Capture the cell that displays the provided text and extract its [X, Y] central coordinate. 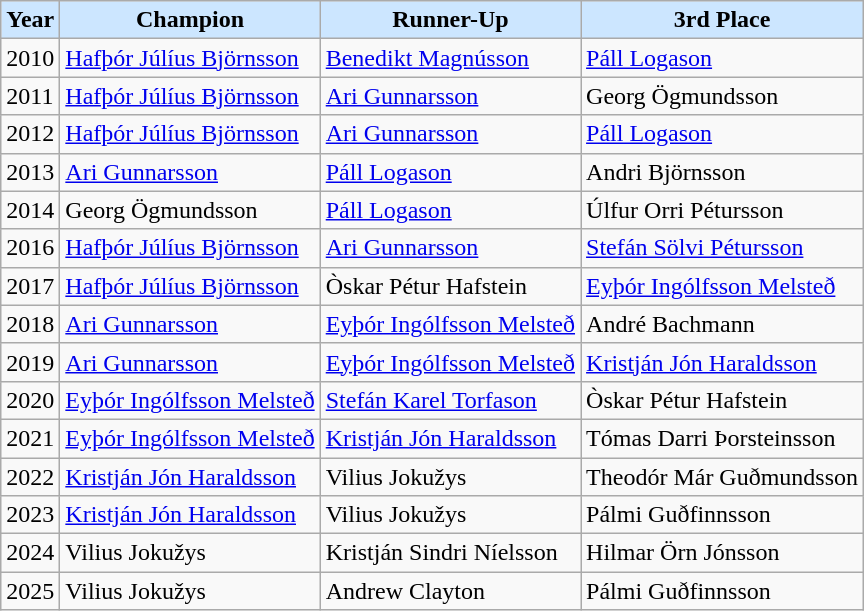
2024 [30, 553]
2023 [30, 515]
2025 [30, 591]
Stefán Karel Torfason [450, 400]
2021 [30, 438]
Champion [190, 20]
Stefán Sölvi Pétursson [722, 248]
Runner-Up [450, 20]
2012 [30, 134]
Year [30, 20]
André Bachmann [722, 324]
2016 [30, 248]
Andri Björnsson [722, 172]
3rd Place [722, 20]
Andrew Clayton [450, 591]
Tómas Darri Þorsteinsson [722, 438]
2019 [30, 362]
2018 [30, 324]
Hilmar Örn Jónsson [722, 553]
Benedikt Magnússon [450, 58]
Úlfur Orri Pétursson [722, 210]
2010 [30, 58]
2020 [30, 400]
Kristján Sindri Níelsson [450, 553]
2014 [30, 210]
2022 [30, 477]
2011 [30, 96]
Theodór Már Guðmundsson [722, 477]
2017 [30, 286]
2013 [30, 172]
